Locate the cell with the specified text and output its [X, Y] center coordinate. 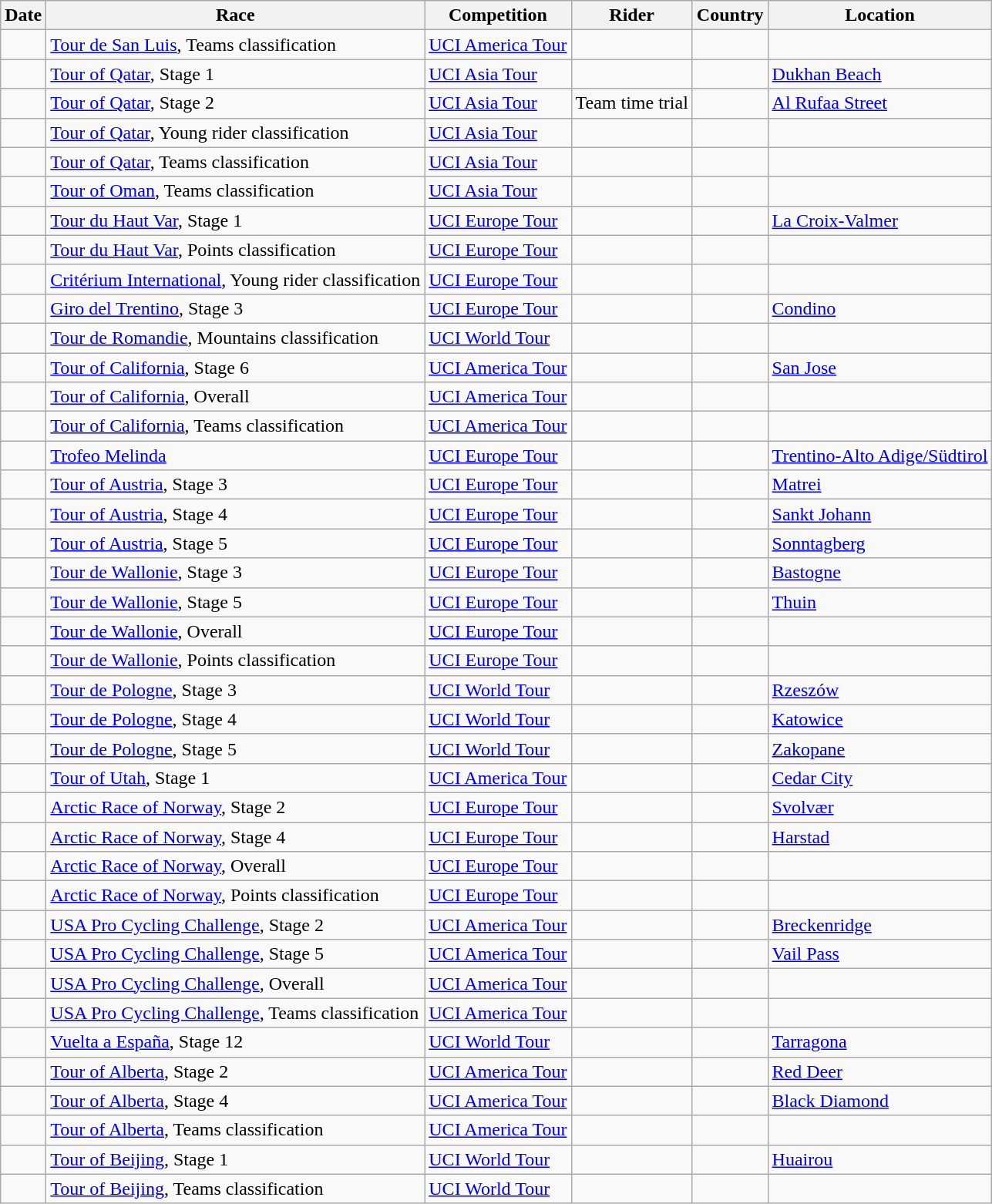
USA Pro Cycling Challenge, Overall [236, 984]
USA Pro Cycling Challenge, Stage 2 [236, 925]
Vail Pass [880, 954]
Tour of Qatar, Stage 1 [236, 74]
Bastogne [880, 573]
Tour de Wallonie, Overall [236, 631]
Tour of California, Overall [236, 397]
Tour of Alberta, Stage 4 [236, 1101]
Red Deer [880, 1071]
San Jose [880, 368]
Harstad [880, 836]
Tour de San Luis, Teams classification [236, 45]
Black Diamond [880, 1101]
Date [23, 15]
Tour of Oman, Teams classification [236, 191]
Competition [498, 15]
Cedar City [880, 778]
Tour of Beijing, Stage 1 [236, 1159]
Sonntagberg [880, 543]
Arctic Race of Norway, Points classification [236, 896]
La Croix-Valmer [880, 220]
Critérium International, Young rider classification [236, 279]
Tour de Wallonie, Points classification [236, 661]
Trofeo Melinda [236, 456]
Matrei [880, 485]
Breckenridge [880, 925]
Tour of Qatar, Young rider classification [236, 133]
Tour of Utah, Stage 1 [236, 778]
Rider [632, 15]
Tour de Pologne, Stage 5 [236, 748]
Huairou [880, 1159]
Condino [880, 308]
Tour of Austria, Stage 4 [236, 514]
Thuin [880, 602]
Zakopane [880, 748]
Tour of California, Teams classification [236, 426]
Tour of Beijing, Teams classification [236, 1189]
Tour de Pologne, Stage 4 [236, 719]
Country [730, 15]
Tour of Qatar, Teams classification [236, 162]
Vuelta a España, Stage 12 [236, 1042]
Tour of Austria, Stage 3 [236, 485]
Svolvær [880, 807]
Giro del Trentino, Stage 3 [236, 308]
Al Rufaa Street [880, 103]
Tour du Haut Var, Points classification [236, 250]
Trentino-Alto Adige/Südtirol [880, 456]
Tour de Pologne, Stage 3 [236, 690]
Tarragona [880, 1042]
Tour of Alberta, Teams classification [236, 1130]
USA Pro Cycling Challenge, Teams classification [236, 1013]
Tour of Qatar, Stage 2 [236, 103]
Tour of Austria, Stage 5 [236, 543]
Dukhan Beach [880, 74]
Race [236, 15]
Tour de Wallonie, Stage 5 [236, 602]
Team time trial [632, 103]
Tour de Wallonie, Stage 3 [236, 573]
Arctic Race of Norway, Overall [236, 866]
USA Pro Cycling Challenge, Stage 5 [236, 954]
Rzeszów [880, 690]
Arctic Race of Norway, Stage 2 [236, 807]
Katowice [880, 719]
Tour of California, Stage 6 [236, 368]
Tour de Romandie, Mountains classification [236, 338]
Tour du Haut Var, Stage 1 [236, 220]
Location [880, 15]
Sankt Johann [880, 514]
Arctic Race of Norway, Stage 4 [236, 836]
Tour of Alberta, Stage 2 [236, 1071]
